Identify which cell holds the provided text, then report its [X, Y] central coordinate. 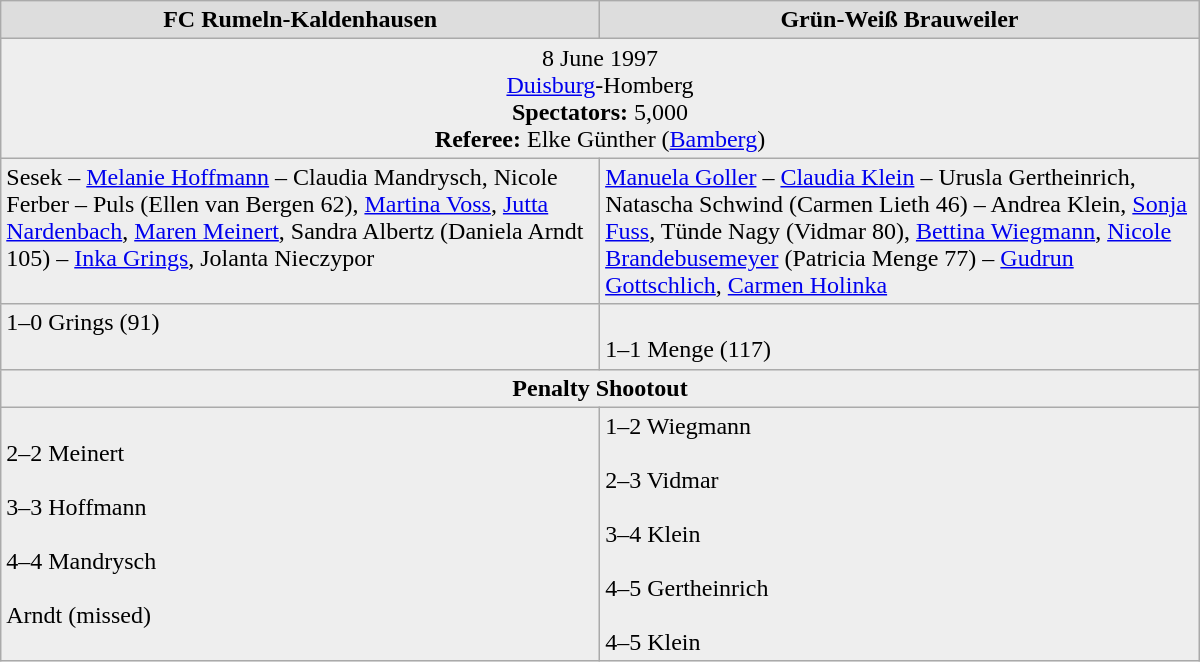
Penalty Shootout [600, 388]
Grün-Weiß Brauweiler [900, 20]
FC Rumeln-Kaldenhausen [300, 20]
1–0 Grings (91) [300, 336]
2–2 Meinert 3–3 Hoffmann 4–4 Mandrysch Arndt (missed) [300, 534]
8 June 1997 Duisburg-Homberg Spectators: 5,000 Referee: Elke Günther (Bamberg) [600, 98]
1–1 Menge (117) [900, 336]
1–2 Wiegmann 2–3 Vidmar 3–4 Klein 4–5 Gertheinrich 4–5 Klein [900, 534]
